Detect which cell encompasses the target text, then output its [x, y] center coordinate. 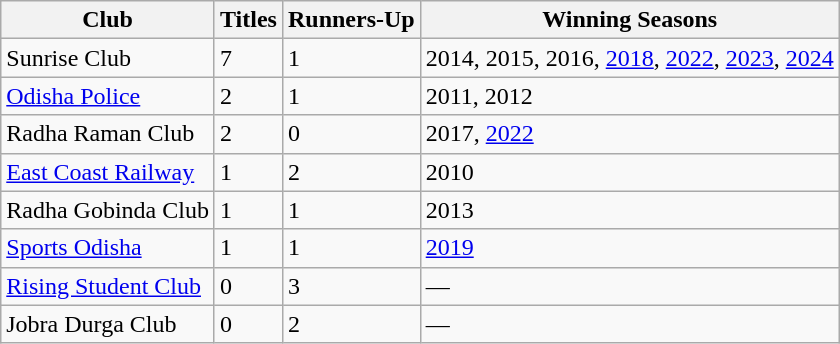
Winning Seasons [630, 20]
Sports Odisha [108, 248]
Odisha Police [108, 96]
2017, 2022 [630, 134]
Sunrise Club [108, 58]
Radha Raman Club [108, 134]
East Coast Railway [108, 172]
Runners-Up [351, 20]
Club [108, 20]
Radha Gobinda Club [108, 210]
Titles [248, 20]
Rising Student Club [108, 286]
2019 [630, 248]
Jobra Durga Club [108, 324]
7 [248, 58]
2014, 2015, 2016, 2018, 2022, 2023, 2024 [630, 58]
2011, 2012 [630, 96]
2010 [630, 172]
2013 [630, 210]
3 [351, 286]
